Detect which cell encompasses the target text, then output its (X, Y) center coordinate. 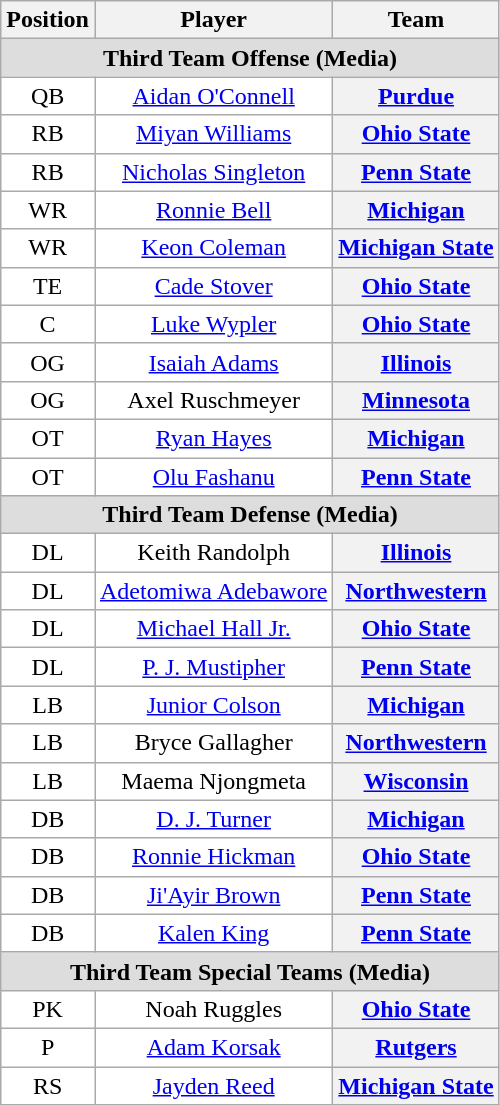
Third Team Defense (Media) (250, 515)
Ronnie Hickman (213, 857)
Adetomiwa Adebawore (213, 591)
PK (48, 1009)
Aidan O'Connell (213, 96)
TE (48, 286)
Noah Ruggles (213, 1009)
D. J. Turner (213, 819)
Kalen King (213, 933)
Junior Colson (213, 705)
Maema Njongmeta (213, 781)
P (48, 1047)
Isaiah Adams (213, 362)
Jayden Reed (213, 1085)
Keon Coleman (213, 248)
Cade Stover (213, 286)
Minnesota (416, 400)
Rutgers (416, 1047)
Bryce Gallagher (213, 743)
Ryan Hayes (213, 438)
Keith Randolph (213, 553)
C (48, 324)
Ronnie Bell (213, 210)
Adam Korsak (213, 1047)
P. J. Mustipher (213, 667)
Nicholas Singleton (213, 172)
Michael Hall Jr. (213, 629)
Team (416, 20)
QB (48, 96)
Ji'Ayir Brown (213, 895)
Player (213, 20)
Miyan Williams (213, 134)
Wisconsin (416, 781)
Third Team Special Teams (Media) (250, 971)
Position (48, 20)
Axel Ruschmeyer (213, 400)
Luke Wypler (213, 324)
Purdue (416, 96)
Olu Fashanu (213, 477)
Third Team Offense (Media) (250, 58)
RS (48, 1085)
